Find where the given text appears and provide that cell's center as [x, y] coordinate. 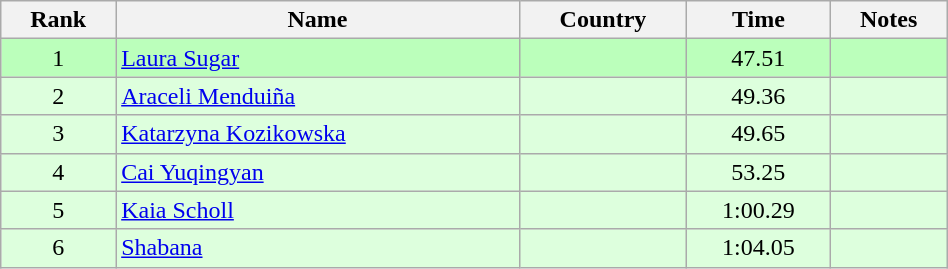
Katarzyna Kozikowska [318, 134]
Country [602, 20]
Cai Yuqingyan [318, 172]
1:04.05 [758, 248]
Rank [58, 20]
Araceli Menduiña [318, 96]
2 [58, 96]
47.51 [758, 58]
Laura Sugar [318, 58]
Shabana [318, 248]
4 [58, 172]
53.25 [758, 172]
49.65 [758, 134]
1 [58, 58]
1:00.29 [758, 210]
Time [758, 20]
6 [58, 248]
49.36 [758, 96]
5 [58, 210]
Notes [888, 20]
Name [318, 20]
3 [58, 134]
Kaia Scholl [318, 210]
